Determine the [x, y] coordinate at the center of the cell enclosing the given text.  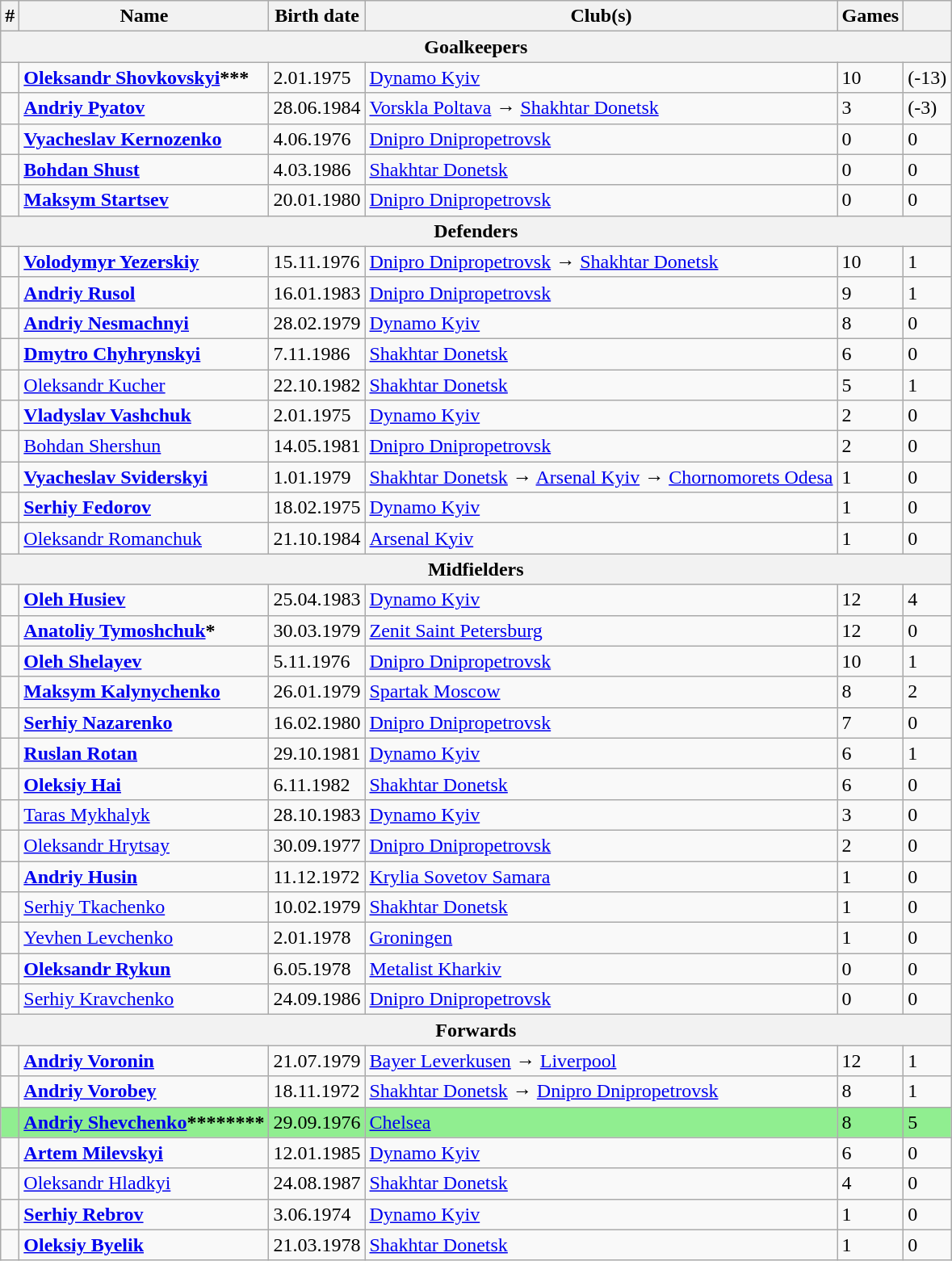
Andriy Rusol [144, 292]
Oleksandr Kucher [144, 385]
Midfielders [476, 569]
5.11.1976 [317, 661]
Maksym Startsev [144, 200]
Arsenal Kyiv [601, 538]
Birth date [317, 16]
29.09.1976 [317, 1122]
Spartak Moscow [601, 692]
4.06.1976 [317, 139]
6.05.1978 [317, 969]
Volodymyr Yezerskiy [144, 262]
# [10, 16]
Oleksandr Romanchuk [144, 538]
Maksym Kalynychenko [144, 692]
Dnipro Dnipropetrovsk → Shakhtar Donetsk [601, 262]
20.01.1980 [317, 200]
Andriy Husin [144, 876]
14.05.1981 [317, 446]
Artem Milevskyi [144, 1153]
Andriy Shevchenko******** [144, 1122]
Defenders [476, 231]
16.01.1983 [317, 292]
26.01.1979 [317, 692]
Yevhen Levchenko [144, 938]
Anatoliy Tymoshchuk* [144, 630]
Name [144, 16]
29.10.1981 [317, 753]
Chelsea [601, 1122]
Bayer Leverkusen → Liverpool [601, 1061]
25.04.1983 [317, 600]
Oleksandr Shovkovskyi*** [144, 78]
12.01.1985 [317, 1153]
Andriy Vorobey [144, 1091]
9 [870, 292]
Serhiy Rebrov [144, 1214]
(-13) [927, 78]
28.10.1983 [317, 815]
Oleksiy Byelik [144, 1245]
Krylia Sovetov Samara [601, 876]
Oleksiy Hai [144, 784]
Goalkeepers [476, 47]
4.03.1986 [317, 170]
1.01.1979 [317, 477]
15.11.1976 [317, 262]
21.07.1979 [317, 1061]
Club(s) [601, 16]
7 [870, 723]
Serhiy Tkachenko [144, 907]
Andriy Pyatov [144, 108]
Vyacheslav Sviderskyi [144, 477]
24.09.1986 [317, 999]
11.12.1972 [317, 876]
Oleksandr Rykun [144, 969]
6.11.1982 [317, 784]
Serhiy Kravchenko [144, 999]
Vladyslav Vashchuk [144, 416]
2.01.1978 [317, 938]
18.11.1972 [317, 1091]
30.09.1977 [317, 845]
Serhiy Nazarenko [144, 723]
Zenit Saint Petersburg [601, 630]
28.06.1984 [317, 108]
22.10.1982 [317, 385]
16.02.1980 [317, 723]
Ruslan Rotan [144, 753]
Shakhtar Donetsk → Dnipro Dnipropetrovsk [601, 1091]
Metalist Kharkiv [601, 969]
(-3) [927, 108]
Shakhtar Donetsk → Arsenal Kyiv → Chornomorets Odesa [601, 477]
Bohdan Shershun [144, 446]
21.10.1984 [317, 538]
Vyacheslav Kernozenko [144, 139]
Oleh Shelayev [144, 661]
Bohdan Shust [144, 170]
Oleksandr Hladkyi [144, 1183]
Dmytro Chyhrynskyi [144, 354]
Vorskla Poltava → Shakhtar Donetsk [601, 108]
7.11.1986 [317, 354]
10.02.1979 [317, 907]
Andriy Nesmachnyi [144, 323]
Forwards [476, 1030]
30.03.1979 [317, 630]
24.08.1987 [317, 1183]
Oleh Husiev [144, 600]
Groningen [601, 938]
21.03.1978 [317, 1245]
Serhiy Fedorov [144, 508]
Taras Mykhalyk [144, 815]
Oleksandr Hrytsay [144, 845]
3.06.1974 [317, 1214]
Andriy Voronin [144, 1061]
18.02.1975 [317, 508]
28.02.1979 [317, 323]
Games [870, 16]
